Extract the [x, y] coordinate from the center of the cell holding the provided text.  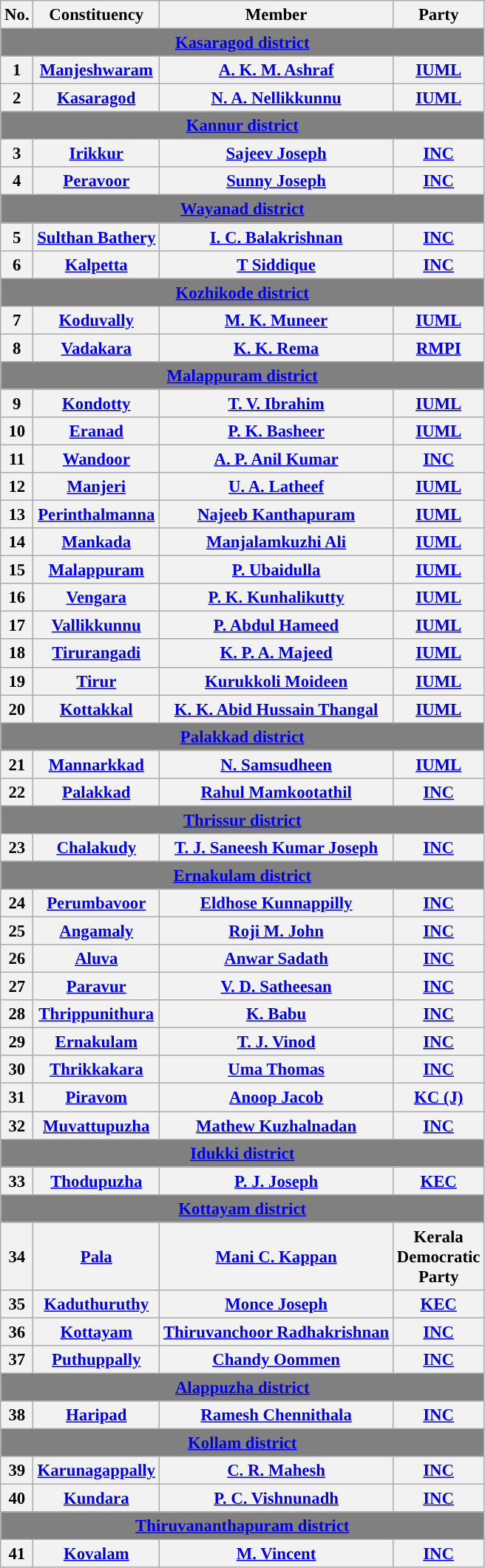
P. K. Kunhalikutty [277, 598]
6 [17, 264]
RMPI [439, 348]
T Siddique [277, 264]
Ramesh Chennithala [277, 1415]
Kerala Democratic Party [439, 1256]
Mani C. Kappan [277, 1256]
20 [17, 709]
Sunny Joseph [277, 181]
Peravoor [96, 181]
Kottayam [96, 1332]
2 [17, 98]
Thodupuzha [96, 1181]
23 [17, 848]
Kovalam [96, 1554]
7 [17, 320]
V. D. Satheesan [277, 987]
Malappuram [96, 570]
Thrippunithura [96, 1014]
Irikkur [96, 154]
10 [17, 431]
Kottayam district [243, 1208]
36 [17, 1332]
Kozhikode district [243, 292]
5 [17, 237]
Koduvally [96, 320]
Member [277, 15]
30 [17, 1070]
Thrissur district [243, 820]
34 [17, 1256]
Perumbavoor [96, 903]
Monce Joseph [277, 1304]
N. Samsudheen [277, 764]
28 [17, 1014]
K. K. Rema [277, 348]
41 [17, 1554]
Sulthan Bathery [96, 237]
Najeeb Kanthapuram [277, 515]
Uma Thomas [277, 1070]
Tirurangadi [96, 654]
Manjeshwaram [96, 70]
T. V. Ibrahim [277, 403]
35 [17, 1304]
22 [17, 792]
Constituency [96, 15]
8 [17, 348]
17 [17, 626]
15 [17, 570]
KC (J) [439, 1098]
Wandoor [96, 459]
Ernakulam [96, 1042]
31 [17, 1098]
T. J. Saneesh Kumar Joseph [277, 848]
Eranad [96, 431]
C. R. Mahesh [277, 1471]
12 [17, 487]
Mannarkkad [96, 764]
Vadakara [96, 348]
13 [17, 515]
Wayanad district [243, 209]
M. Vincent [277, 1554]
Muvattupuzha [96, 1126]
Kondotty [96, 403]
Aluva [96, 959]
16 [17, 598]
19 [17, 681]
K. P. A. Majeed [277, 654]
Karunagappally [96, 1471]
26 [17, 959]
Kundara [96, 1499]
Perinthalmanna [96, 515]
Kottakkal [96, 709]
Thiruvanchoor Radhakrishnan [277, 1332]
U. A. Latheef [277, 487]
P. Ubaidulla [277, 570]
3 [17, 154]
37 [17, 1360]
Pala [96, 1256]
Angamaly [96, 931]
14 [17, 542]
32 [17, 1126]
Rahul Mamkootathil [277, 792]
1 [17, 70]
40 [17, 1499]
Haripad [96, 1415]
K. K. Abid Hussain Thangal [277, 709]
Mankada [96, 542]
Kannur district [243, 126]
Chalakudy [96, 848]
P. K. Basheer [277, 431]
Roji M. John [277, 931]
21 [17, 764]
Eldhose Kunnappilly [277, 903]
Idukki district [243, 1153]
Anoop Jacob [277, 1098]
P. C. Vishnunadh [277, 1499]
Kasaragod district [243, 43]
Party [439, 15]
9 [17, 403]
25 [17, 931]
Anwar Sadath [277, 959]
T. J. Vinod [277, 1042]
33 [17, 1181]
Chandy Oommen [277, 1360]
Piravom [96, 1098]
Vengara [96, 598]
Thrikkakara [96, 1070]
Alappuzha district [243, 1387]
29 [17, 1042]
Manjalamkuzhi Ali [277, 542]
Tirur [96, 681]
Manjeri [96, 487]
A. P. Anil Kumar [277, 459]
Palakkad [96, 792]
Puthuppally [96, 1360]
Paravur [96, 987]
Kaduthuruthy [96, 1304]
Sajeev Joseph [277, 154]
M. K. Muneer [277, 320]
39 [17, 1471]
38 [17, 1415]
No. [17, 15]
K. Babu [277, 1014]
A. K. M. Ashraf [277, 70]
27 [17, 987]
4 [17, 181]
Ernakulam district [243, 875]
Vallikkunnu [96, 626]
Mathew Kuzhalnadan [277, 1126]
Malappuram district [243, 376]
Kasaragod [96, 98]
Kurukkoli Moideen [277, 681]
24 [17, 903]
18 [17, 654]
I. C. Balakrishnan [277, 237]
P. J. Joseph [277, 1181]
Palakkad district [243, 736]
P. Abdul Hameed [277, 626]
N. A. Nellikkunnu [277, 98]
Kollam district [243, 1443]
Thiruvananthapuram district [243, 1526]
Kalpetta [96, 264]
11 [17, 459]
